Capture the cell that displays the provided text and extract its (x, y) central coordinate. 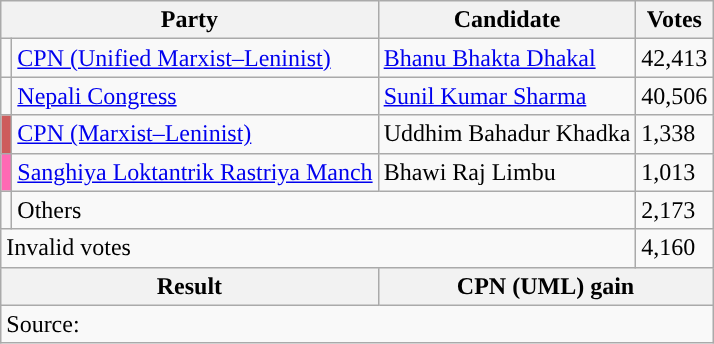
4,160 (674, 248)
CPN (Unified Marxist–Leninist) (195, 58)
40,506 (674, 96)
Result (190, 286)
CPN (Marxist–Leninist) (195, 134)
Party (190, 20)
1,338 (674, 134)
2,173 (674, 210)
Votes (674, 20)
1,013 (674, 172)
Nepali Congress (195, 96)
Invalid votes (318, 248)
Bhawi Raj Limbu (507, 172)
Sanghiya Loktantrik Rastriya Manch (195, 172)
Sunil Kumar Sharma (507, 96)
Uddhim Bahadur Khadka (507, 134)
Source: (357, 324)
Bhanu Bhakta Dhakal (507, 58)
CPN (UML) gain (546, 286)
Others (324, 210)
42,413 (674, 58)
Candidate (507, 20)
